Return the (x, y) coordinate for the center point of the cell that contains the specified text.  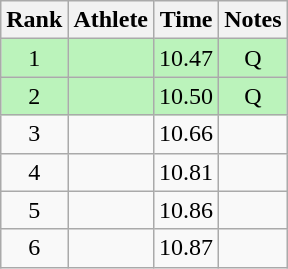
Rank (34, 20)
1 (34, 58)
10.47 (186, 58)
10.66 (186, 134)
2 (34, 96)
Time (186, 20)
Notes (253, 20)
6 (34, 248)
5 (34, 210)
3 (34, 134)
10.86 (186, 210)
10.87 (186, 248)
10.50 (186, 96)
4 (34, 172)
Athlete (111, 20)
10.81 (186, 172)
